Return (x, y) of the center of cell containing provided text 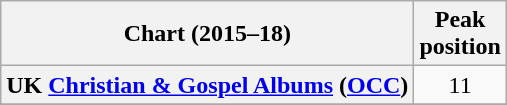
Chart (2015–18) (208, 34)
11 (460, 85)
Peakposition (460, 34)
UK Christian & Gospel Albums (OCC) (208, 85)
